Return (X, Y) of the center of cell containing provided text 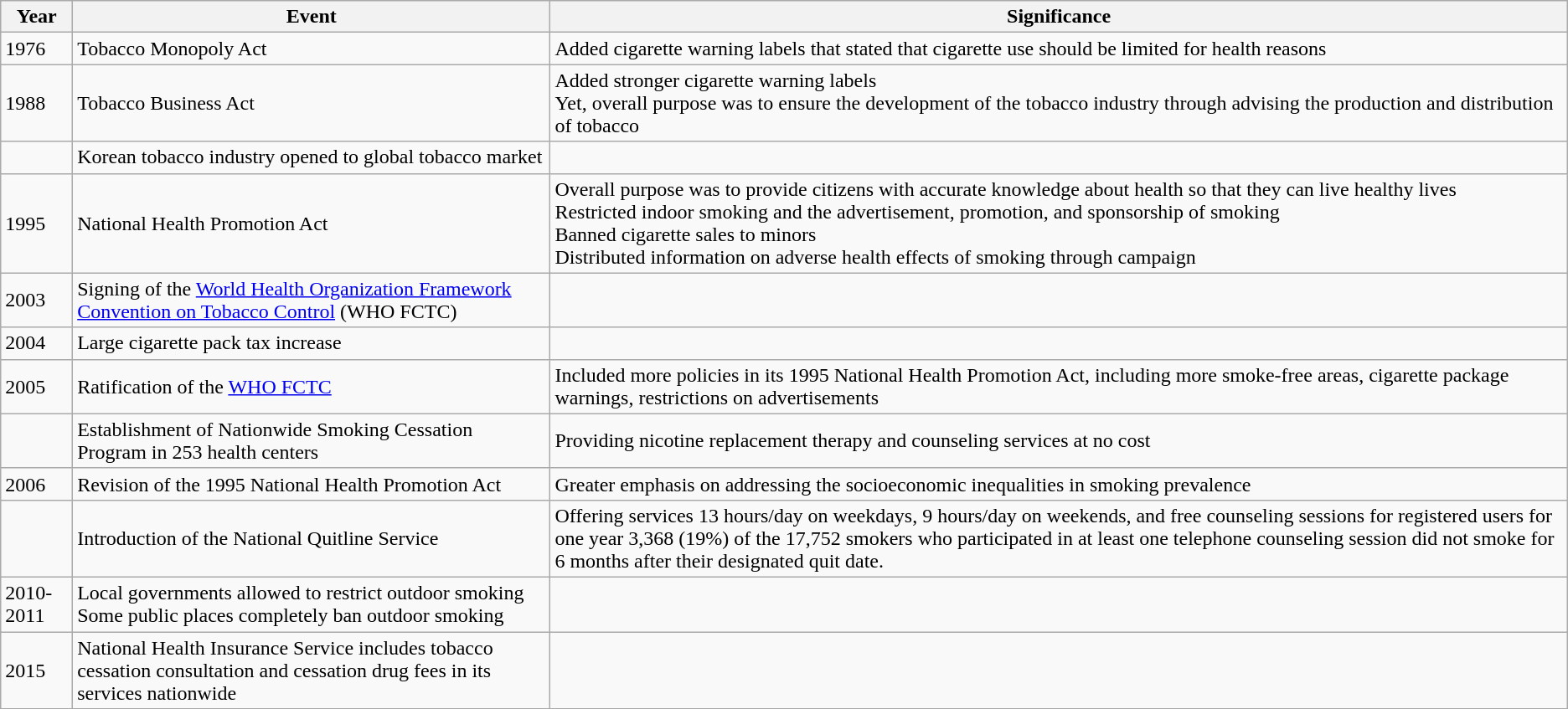
National Health Promotion Act (312, 223)
Korean tobacco industry opened to global tobacco market (312, 157)
Revision of the 1995 National Health Promotion Act (312, 484)
Significance (1059, 17)
Large cigarette pack tax increase (312, 343)
Added cigarette warning labels that stated that cigarette use should be limited for health reasons (1059, 49)
1995 (37, 223)
Introduction of the National Quitline Service (312, 538)
2004 (37, 343)
Year (37, 17)
2006 (37, 484)
2010-2011 (37, 604)
Local governments allowed to restrict outdoor smokingSome public places completely ban outdoor smoking (312, 604)
National Health Insurance Service includes tobacco cessation consultation and cessation drug fees in its services nationwide (312, 670)
Establishment of Nationwide Smoking Cessation Program in 253 health centers (312, 440)
2003 (37, 300)
Signing of the World Health Organization Framework Convention on Tobacco Control (WHO FCTC) (312, 300)
Event (312, 17)
2015 (37, 670)
1988 (37, 103)
Tobacco Monopoly Act (312, 49)
Ratification of the WHO FCTC (312, 387)
1976 (37, 49)
Greater emphasis on addressing the socioeconomic inequalities in smoking prevalence (1059, 484)
2005 (37, 387)
Tobacco Business Act (312, 103)
Providing nicotine replacement therapy and counseling services at no cost (1059, 440)
